For the text-containing cell, return its midpoint in [X, Y] coordinate format. 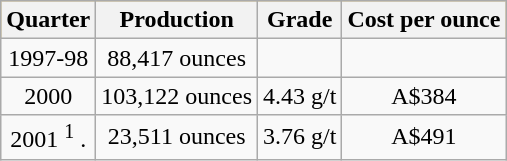
Production [177, 20]
2001 1 . [48, 138]
103,122 ounces [177, 96]
Cost per ounce [424, 20]
23,511 ounces [177, 138]
1997-98 [48, 58]
88,417 ounces [177, 58]
3.76 g/t [300, 138]
A$491 [424, 138]
Grade [300, 20]
Quarter [48, 20]
4.43 g/t [300, 96]
A$384 [424, 96]
2000 [48, 96]
